Provide the [X, Y] coordinate of the cell's center where the given text is located.  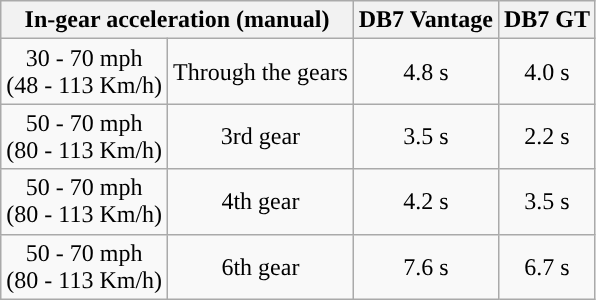
2.2 s [546, 136]
DB7 Vantage [426, 20]
DB7 GT [546, 20]
6.7 s [546, 266]
3rd gear [261, 136]
4.2 s [426, 202]
Through the gears [261, 72]
4th gear [261, 202]
4.8 s [426, 72]
30 - 70 mph(48 - 113 Km/h) [84, 72]
7.6 s [426, 266]
In-gear acceleration (manual) [177, 20]
4.0 s [546, 72]
6th gear [261, 266]
